Identify which cell holds the provided text, then report its (X, Y) central coordinate. 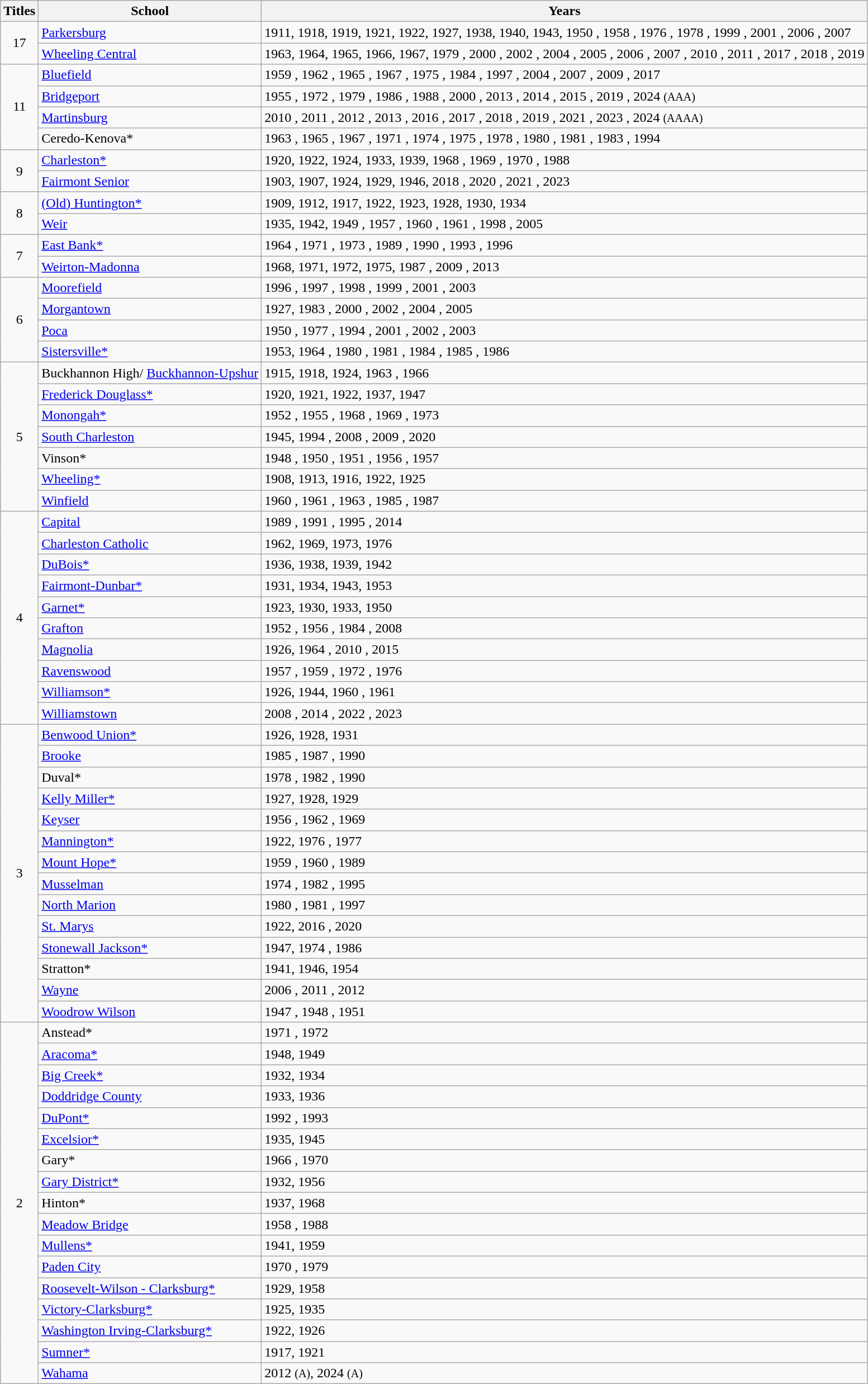
1903, 1907, 1924, 1929, 1946, 2018 , 2020 , 2021 , 2023 (565, 181)
1963, 1964, 1965, 1966, 1967, 1979 , 2000 , 2002 , 2004 , 2005 , 2006 , 2007 , 2010 , 2011 , 2017 , 2018 , 2019 (565, 54)
Musselman (150, 884)
Doddridge County (150, 1097)
1948 , 1950 , 1951 , 1956 , 1957 (565, 458)
Sistersville* (150, 352)
1915, 1918, 1924, 1963 , 1966 (565, 373)
Vinson* (150, 458)
Morgantown (150, 309)
Wheeling Central (150, 54)
6 (20, 320)
1932, 1934 (565, 1075)
Kelly Miller* (150, 799)
Gary* (150, 1160)
1962, 1969, 1973, 1976 (565, 543)
1922, 2016 , 2020 (565, 926)
Buckhannon High/ Buckhannon-Upshur (150, 373)
1947 , 1948 , 1951 (565, 1012)
1959 , 1962 , 1965 , 1967 , 1975 , 1984 , 1997 , 2004 , 2007 , 2009 , 2017 (565, 75)
Excelsior* (150, 1139)
Charleston* (150, 160)
1971 , 1972 (565, 1033)
Hinton* (150, 1203)
8 (20, 213)
DuBois* (150, 564)
South Charleston (150, 437)
1968, 1971, 1972, 1975, 1987 , 2009 , 2013 (565, 267)
1922, 1976 , 1977 (565, 841)
2008 , 2014 , 2022 , 2023 (565, 714)
17 (20, 43)
1996 , 1997 , 1998 , 1999 , 2001 , 2003 (565, 288)
1985 , 1987 , 1990 (565, 756)
1952 , 1955 , 1968 , 1969 , 1973 (565, 415)
Williamstown (150, 714)
Weirton-Madonna (150, 267)
1980 , 1981 , 1997 (565, 905)
1952 , 1956 , 1984 , 2008 (565, 629)
Mullens* (150, 1245)
1920, 1922, 1924, 1933, 1939, 1968 , 1969 , 1970 , 1988 (565, 160)
1974 , 1982 , 1995 (565, 884)
Victory-Clarksburg* (150, 1310)
School (150, 11)
Magnolia (150, 650)
1922, 1926 (565, 1331)
Sumner* (150, 1352)
1959 , 1960 , 1989 (565, 862)
2012 (A), 2024 (A) (565, 1373)
Poca (150, 330)
2006 , 2011 , 2012 (565, 990)
Brooke (150, 756)
1960 , 1961 , 1963 , 1985 , 1987 (565, 500)
East Bank* (150, 245)
Grafton (150, 629)
1917, 1921 (565, 1352)
Monongah* (150, 415)
1950 , 1977 , 1994 , 2001 , 2002 , 2003 (565, 330)
(Old) Huntington* (150, 202)
Mannington* (150, 841)
North Marion (150, 905)
9 (20, 171)
3 (20, 873)
Years (565, 11)
1920, 1921, 1922, 1937, 1947 (565, 394)
Gary District* (150, 1182)
Wayne (150, 990)
1926, 1944, 1960 , 1961 (565, 692)
1911, 1918, 1919, 1921, 1922, 1927, 1938, 1940, 1943, 1950 , 1958 , 1976 , 1978 , 1999 , 2001 , 2006 , 2007 (565, 32)
Woodrow Wilson (150, 1012)
Bridgeport (150, 96)
1953, 1964 , 1980 , 1981 , 1984 , 1985 , 1986 (565, 352)
Fairmont Senior (150, 181)
1929, 1958 (565, 1288)
1932, 1956 (565, 1182)
4 (20, 617)
Wheeling* (150, 479)
1957 , 1959 , 1972 , 1976 (565, 671)
Moorefield (150, 288)
Fairmont-Dunbar* (150, 585)
1933, 1936 (565, 1097)
1945, 1994 , 2008 , 2009 , 2020 (565, 437)
1935, 1942, 1949 , 1957 , 1960 , 1961 , 1998 , 2005 (565, 224)
2010 , 2011 , 2012 , 2013 , 2016 , 2017 , 2018 , 2019 , 2021 , 2023 , 2024 (AAAA) (565, 117)
Frederick Douglass* (150, 394)
1926, 1964 , 2010 , 2015 (565, 650)
1970 , 1979 (565, 1267)
Ravenswood (150, 671)
Mount Hope* (150, 862)
Stonewall Jackson* (150, 948)
1964 , 1971 , 1973 , 1989 , 1990 , 1993 , 1996 (565, 245)
1963 , 1965 , 1967 , 1971 , 1974 , 1975 , 1978 , 1980 , 1981 , 1983 , 1994 (565, 139)
5 (20, 437)
Keyser (150, 820)
Duval* (150, 777)
Garnet* (150, 607)
1966 , 1970 (565, 1160)
1927, 1983 , 2000 , 2002 , 2004 , 2005 (565, 309)
1992 , 1993 (565, 1118)
Roosevelt-Wilson - Clarksburg* (150, 1288)
1955 , 1972 , 1979 , 1986 , 1988 , 2000 , 2013 , 2014 , 2015 , 2019 , 2024 (AAA) (565, 96)
Paden City (150, 1267)
7 (20, 256)
Williamson* (150, 692)
1931, 1934, 1943, 1953 (565, 585)
1927, 1928, 1929 (565, 799)
1923, 1930, 1933, 1950 (565, 607)
Titles (20, 11)
Meadow Bridge (150, 1224)
Stratton* (150, 969)
1936, 1938, 1939, 1942 (565, 564)
Martinsburg (150, 117)
Wahama (150, 1373)
Ceredo-Kenova* (150, 139)
1926, 1928, 1931 (565, 735)
Winfield (150, 500)
1908, 1913, 1916, 1922, 1925 (565, 479)
St. Marys (150, 926)
Washington Irving-Clarksburg* (150, 1331)
1958 , 1988 (565, 1224)
2 (20, 1203)
1937, 1968 (565, 1203)
1947, 1974 , 1986 (565, 948)
1941, 1959 (565, 1245)
Parkersburg (150, 32)
Big Creek* (150, 1075)
1925, 1935 (565, 1310)
Bluefield (150, 75)
1941, 1946, 1954 (565, 969)
1909, 1912, 1917, 1922, 1923, 1928, 1930, 1934 (565, 202)
Weir (150, 224)
1948, 1949 (565, 1054)
1978 , 1982 , 1990 (565, 777)
Benwood Union* (150, 735)
DuPont* (150, 1118)
Charleston Catholic (150, 543)
1989 , 1991 , 1995 , 2014 (565, 522)
Capital (150, 522)
1956 , 1962 , 1969 (565, 820)
11 (20, 107)
Aracoma* (150, 1054)
Anstead* (150, 1033)
1935, 1945 (565, 1139)
